Identify which cell holds the provided text, then report its [X, Y] central coordinate. 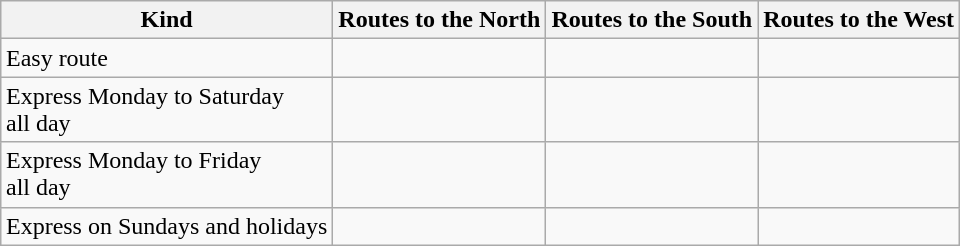
Express Monday to Friday all day [166, 174]
Routes to the West [859, 20]
Kind [166, 20]
Routes to the South [652, 20]
Express on Sundays and holidays [166, 226]
Express Monday to Saturday all day [166, 110]
Routes to the North [440, 20]
Easy route [166, 58]
